Pinpoint the cell where the given text exists, returning its (X, Y) midpoint coordinate. 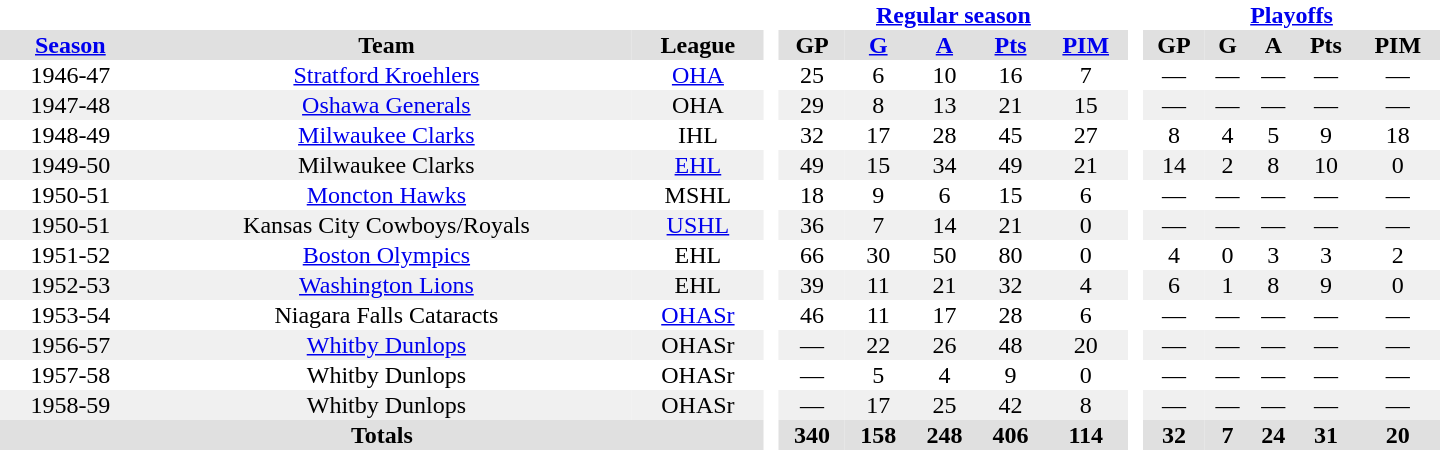
158 (878, 435)
IHL (698, 135)
26 (944, 345)
1952-53 (70, 285)
Boston Olympics (386, 255)
1958-59 (70, 405)
22 (878, 345)
80 (1010, 255)
League (698, 45)
1951-52 (70, 255)
Moncton Hawks (386, 195)
1957-58 (70, 375)
Washington Lions (386, 285)
30 (878, 255)
USHL (698, 225)
Regular season (954, 15)
248 (944, 435)
114 (1086, 435)
Playoffs (1292, 15)
24 (1273, 435)
Season (70, 45)
36 (812, 225)
Kansas City Cowboys/Royals (386, 225)
Totals (382, 435)
1948-49 (70, 135)
1949-50 (70, 165)
50 (944, 255)
16 (1010, 75)
27 (1086, 135)
42 (1010, 405)
39 (812, 285)
31 (1326, 435)
Niagara Falls Cataracts (386, 315)
13 (944, 105)
Team (386, 45)
1947-48 (70, 105)
48 (1010, 345)
340 (812, 435)
406 (1010, 435)
MSHL (698, 195)
Oshawa Generals (386, 105)
29 (812, 105)
Stratford Kroehlers (386, 75)
66 (812, 255)
34 (944, 165)
1 (1228, 285)
45 (1010, 135)
1956-57 (70, 345)
1946-47 (70, 75)
1953-54 (70, 315)
46 (812, 315)
